Return [X, Y] of the center of cell containing provided text 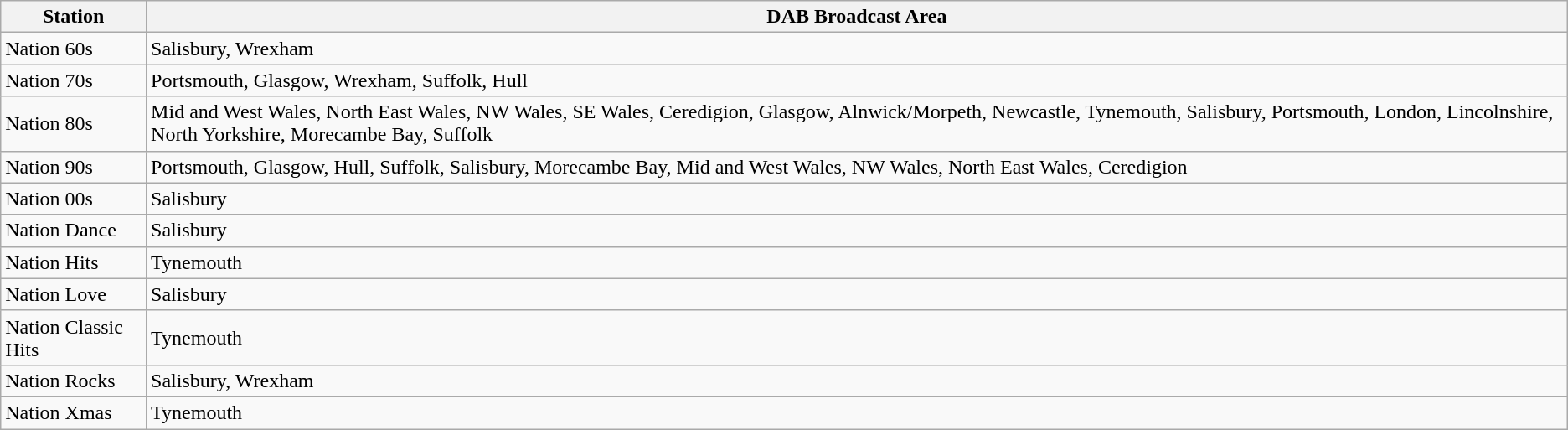
Nation Hits [74, 262]
Nation Dance [74, 231]
Nation Classic Hits [74, 337]
Nation 80s [74, 124]
Portsmouth, Glasgow, Hull, Suffolk, Salisbury, Morecambe Bay, Mid and West Wales, NW Wales, North East Wales, Ceredigion [858, 167]
Portsmouth, Glasgow, Wrexham, Suffolk, Hull [858, 80]
Nation 90s [74, 167]
Nation Rocks [74, 381]
Station [74, 17]
Nation Xmas [74, 412]
Nation 00s [74, 199]
Nation 60s [74, 49]
DAB Broadcast Area [858, 17]
Nation Love [74, 294]
Nation 70s [74, 80]
